Extract the (X, Y) coordinate from the center of the cell holding the provided text.  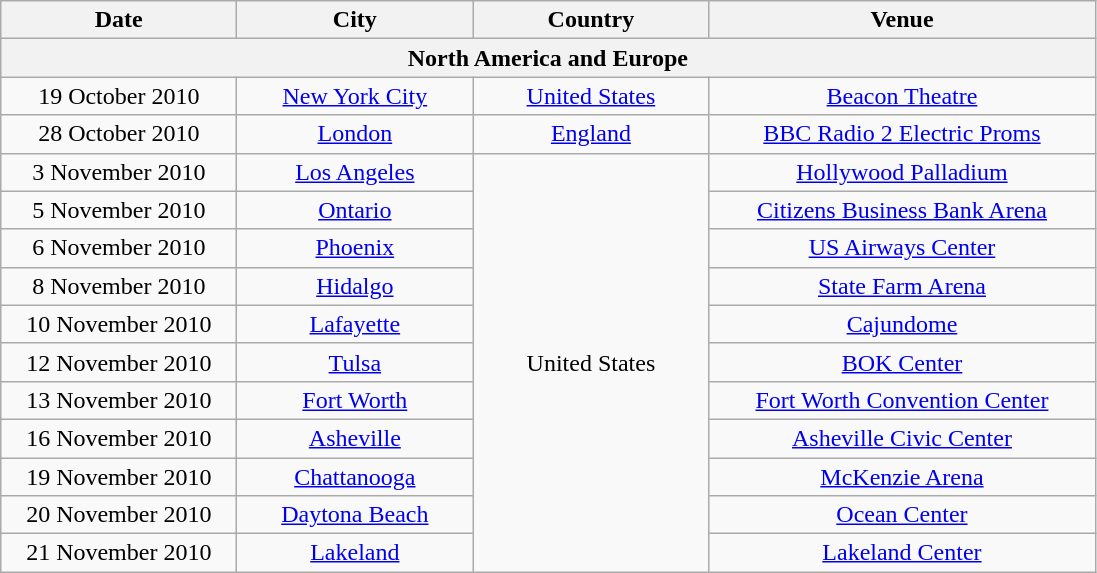
Hidalgo (355, 286)
BBC Radio 2 Electric Proms (902, 134)
Date (119, 20)
10 November 2010 (119, 324)
North America and Europe (548, 58)
Lafayette (355, 324)
6 November 2010 (119, 248)
Lakeland Center (902, 553)
London (355, 134)
Asheville (355, 438)
13 November 2010 (119, 400)
State Farm Arena (902, 286)
Hollywood Palladium (902, 172)
England (591, 134)
20 November 2010 (119, 515)
19 November 2010 (119, 477)
Chattanooga (355, 477)
8 November 2010 (119, 286)
Daytona Beach (355, 515)
Beacon Theatre (902, 96)
Cajundome (902, 324)
Venue (902, 20)
Fort Worth Convention Center (902, 400)
New York City (355, 96)
Ontario (355, 210)
Lakeland (355, 553)
Citizens Business Bank Arena (902, 210)
BOK Center (902, 362)
19 October 2010 (119, 96)
McKenzie Arena (902, 477)
12 November 2010 (119, 362)
Ocean Center (902, 515)
16 November 2010 (119, 438)
Asheville Civic Center (902, 438)
Tulsa (355, 362)
Los Angeles (355, 172)
Fort Worth (355, 400)
City (355, 20)
5 November 2010 (119, 210)
28 October 2010 (119, 134)
3 November 2010 (119, 172)
Country (591, 20)
Phoenix (355, 248)
21 November 2010 (119, 553)
US Airways Center (902, 248)
